Locate the cell with the specified text and output its [X, Y] center coordinate. 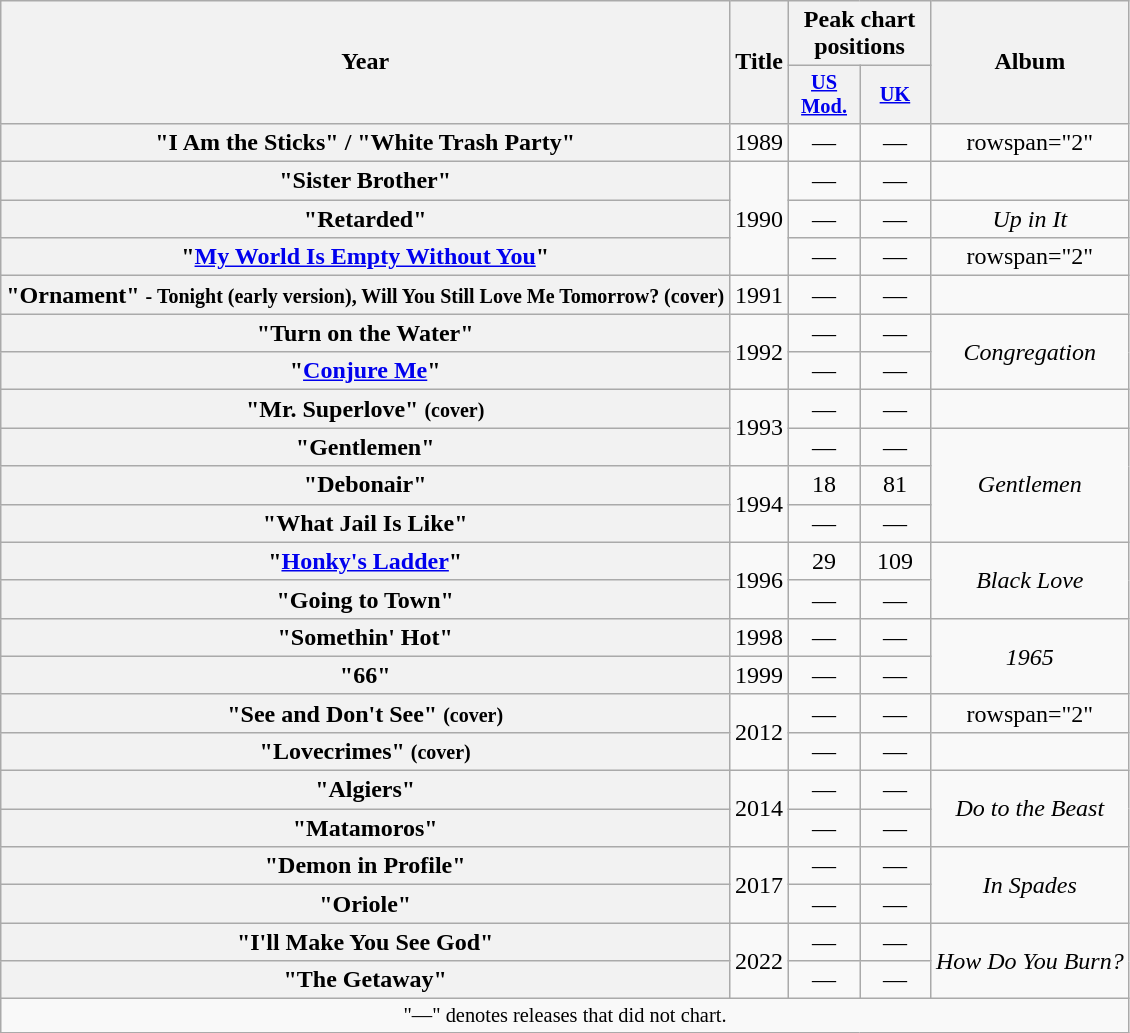
"Retarded" [366, 219]
1994 [760, 504]
Gentlemen [1030, 485]
"Sister Brother" [366, 181]
2022 [760, 961]
UK [896, 95]
USMod. [824, 95]
29 [824, 561]
"The Getaway" [366, 980]
2017 [760, 885]
"Gentlemen" [366, 447]
Black Love [1030, 580]
1996 [760, 580]
1990 [760, 219]
1992 [760, 352]
Do to the Beast [1030, 809]
How Do You Burn? [1030, 961]
"I Am the Sticks" / "White Trash Party" [366, 142]
Up in It [1030, 219]
In Spades [1030, 885]
"What Jail Is Like" [366, 523]
Congregation [1030, 352]
"See and Don't See" (cover) [366, 713]
"Mr. Superlove" (cover) [366, 409]
"Oriole" [366, 904]
"Matamoros" [366, 828]
"Conjure Me" [366, 371]
1991 [760, 295]
"Honky's Ladder" [366, 561]
"Demon in Profile" [366, 866]
2014 [760, 809]
1999 [760, 675]
"Ornament" - Tonight (early version), Will You Still Love Me Tomorrow? (cover) [366, 295]
"Turn on the Water" [366, 333]
Peak chart positions [860, 34]
"Debonair" [366, 485]
"Going to Town" [366, 599]
"66" [366, 675]
"Lovecrimes" (cover) [366, 751]
18 [824, 485]
Title [760, 62]
"—" denotes releases that did not chart. [565, 1016]
109 [896, 561]
1965 [1030, 656]
"My World Is Empty Without You" [366, 257]
1989 [760, 142]
Year [366, 62]
2012 [760, 732]
1998 [760, 637]
Album [1030, 62]
81 [896, 485]
"Algiers" [366, 790]
1993 [760, 428]
"I'll Make You See God" [366, 942]
"Somethin' Hot" [366, 637]
